Scan for the cell matching the given text and deliver its (X, Y) coordinate at center. 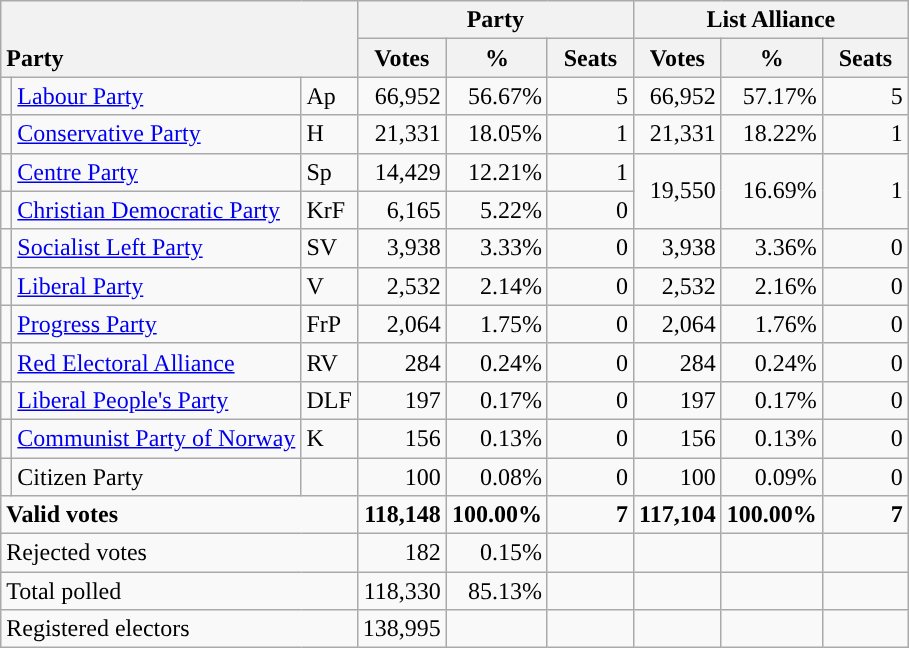
Communist Party of Norway (156, 438)
0.09% (772, 477)
Rejected votes (180, 553)
117,104 (677, 515)
Centre Party (156, 172)
3.36% (772, 248)
138,995 (402, 629)
Progress Party (156, 324)
2.16% (772, 286)
KrF (329, 210)
K (329, 438)
Sp (329, 172)
182 (402, 553)
85.13% (496, 591)
1.76% (772, 324)
H (329, 134)
SV (329, 248)
V (329, 286)
DLF (329, 400)
Total polled (180, 591)
1.75% (496, 324)
3.33% (496, 248)
Red Electoral Alliance (156, 362)
6,165 (402, 210)
2.14% (496, 286)
16.69% (772, 191)
Citizen Party (156, 477)
0.08% (496, 477)
Labour Party (156, 96)
List Alliance (770, 20)
FrP (329, 324)
Christian Democratic Party (156, 210)
5.22% (496, 210)
Registered electors (180, 629)
18.22% (772, 134)
RV (329, 362)
Ap (329, 96)
Liberal People's Party (156, 400)
14,429 (402, 172)
118,148 (402, 515)
57.17% (772, 96)
19,550 (677, 191)
118,330 (402, 591)
0.15% (496, 553)
Liberal Party (156, 286)
12.21% (496, 172)
18.05% (496, 134)
Valid votes (180, 515)
Conservative Party (156, 134)
56.67% (496, 96)
Socialist Left Party (156, 248)
